For the text-containing cell, return its midpoint in (x, y) coordinate format. 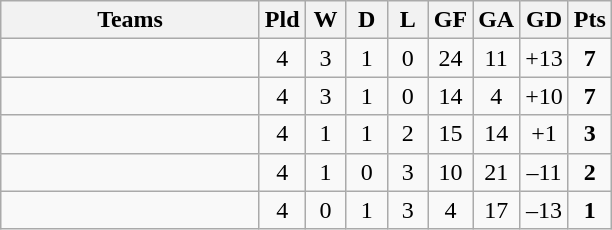
Teams (130, 20)
GF (450, 20)
+13 (544, 58)
D (366, 20)
–11 (544, 172)
10 (450, 172)
Pts (590, 20)
–13 (544, 210)
Pld (282, 20)
GA (496, 20)
L (408, 20)
15 (450, 134)
+1 (544, 134)
21 (496, 172)
+10 (544, 96)
24 (450, 58)
W (326, 20)
GD (544, 20)
17 (496, 210)
11 (496, 58)
